Capture the cell that displays the provided text and extract its [x, y] central coordinate. 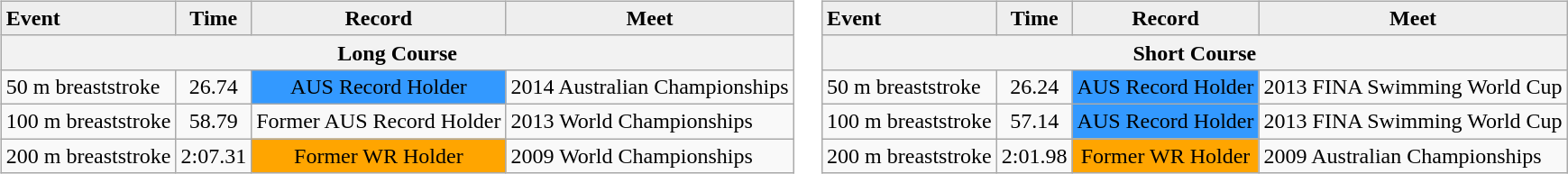
26.74 [214, 87]
2:01.98 [1034, 156]
Former AUS Record Holder [379, 121]
2013 World Championships [649, 121]
2:07.31 [214, 156]
2009 Australian Championships [1413, 156]
26.24 [1034, 87]
Long Course [397, 52]
58.79 [214, 121]
Short Course [1196, 52]
57.14 [1034, 121]
2014 Australian Championships [649, 87]
2009 World Championships [649, 156]
